Identify which cell holds the provided text, then report its (x, y) central coordinate. 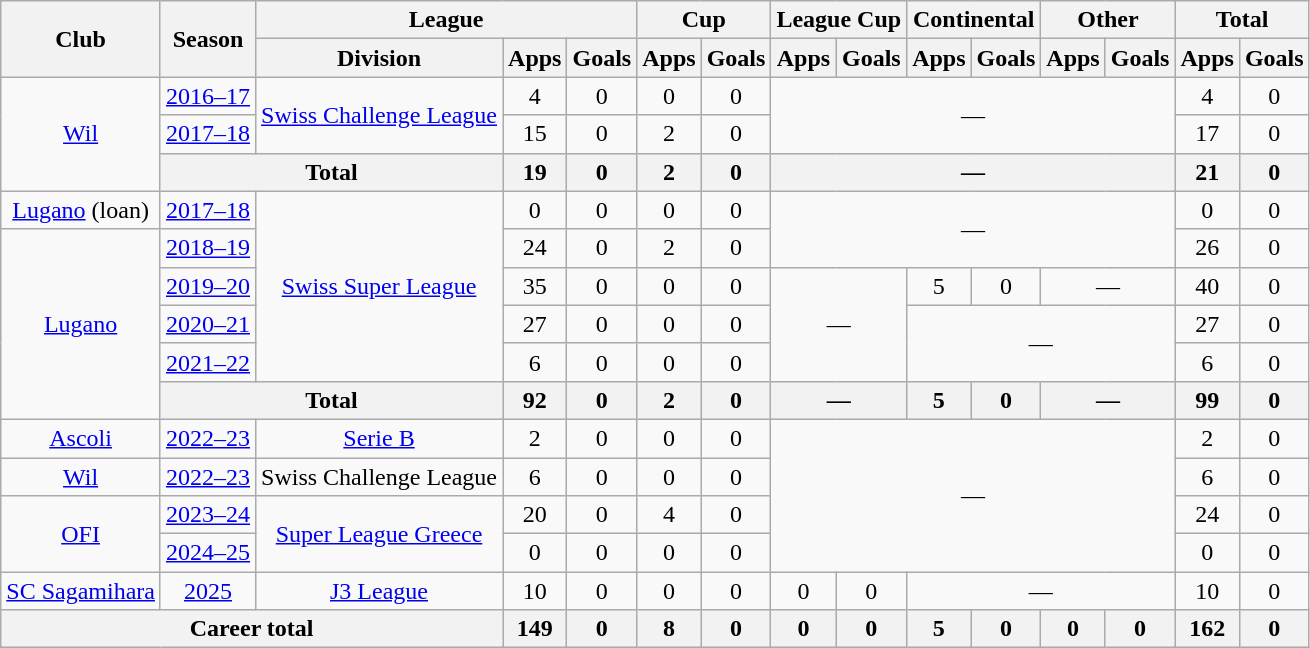
J3 League (380, 591)
League Cup (839, 20)
Season (208, 39)
92 (535, 400)
OFI (81, 534)
SC Sagamihara (81, 591)
League (446, 20)
21 (1207, 172)
Swiss Super League (380, 286)
19 (535, 172)
Cup (704, 20)
40 (1207, 286)
8 (669, 629)
2018–19 (208, 248)
15 (535, 134)
Career total (252, 629)
35 (535, 286)
Ascoli (81, 438)
Lugano (loan) (81, 210)
2024–25 (208, 553)
Serie B (380, 438)
26 (1207, 248)
Club (81, 39)
162 (1207, 629)
2016–17 (208, 96)
2019–20 (208, 286)
Continental (974, 20)
149 (535, 629)
2020–21 (208, 324)
Super League Greece (380, 534)
2025 (208, 591)
20 (535, 515)
17 (1207, 134)
99 (1207, 400)
Other (1108, 20)
Lugano (81, 324)
2023–24 (208, 515)
2021–22 (208, 362)
Division (380, 58)
